Detect which cell encompasses the target text, then output its (x, y) center coordinate. 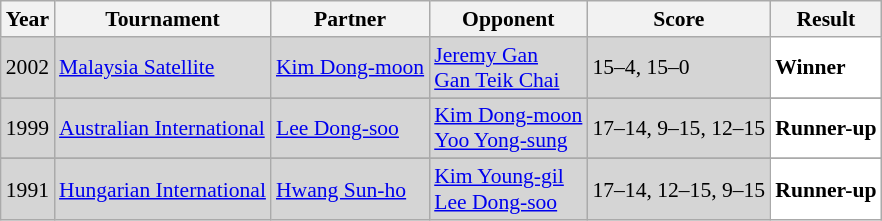
Winner (826, 68)
Result (826, 19)
Lee Dong-soo (350, 128)
Malaysia Satellite (162, 68)
Year (28, 19)
Hungarian International (162, 190)
Partner (350, 19)
Score (678, 19)
17–14, 12–15, 9–15 (678, 190)
2002 (28, 68)
17–14, 9–15, 12–15 (678, 128)
Hwang Sun-ho (350, 190)
15–4, 15–0 (678, 68)
Kim Dong-moon (350, 68)
Jeremy Gan Gan Teik Chai (508, 68)
Kim Dong-moon Yoo Yong-sung (508, 128)
1999 (28, 128)
Opponent (508, 19)
Kim Young-gil Lee Dong-soo (508, 190)
Tournament (162, 19)
Australian International (162, 128)
1991 (28, 190)
